Scan for the cell matching the given text and deliver its [X, Y] coordinate at center. 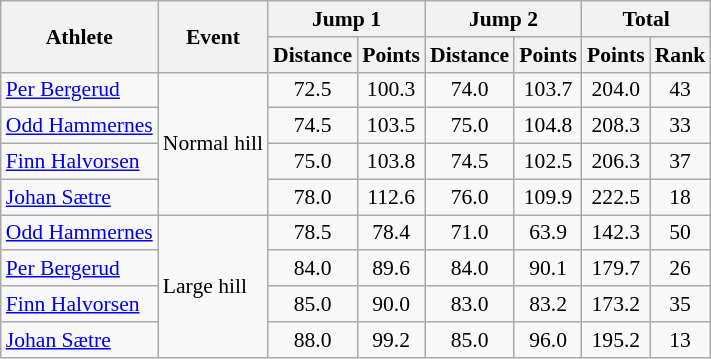
90.0 [391, 304]
204.0 [616, 90]
71.0 [470, 233]
Event [213, 36]
109.9 [548, 197]
78.5 [312, 233]
88.0 [312, 340]
Normal hill [213, 143]
195.2 [616, 340]
Jump 1 [346, 19]
50 [680, 233]
103.8 [391, 162]
89.6 [391, 269]
26 [680, 269]
18 [680, 197]
99.2 [391, 340]
100.3 [391, 90]
72.5 [312, 90]
179.7 [616, 269]
76.0 [470, 197]
83.0 [470, 304]
Rank [680, 55]
222.5 [616, 197]
35 [680, 304]
33 [680, 126]
78.0 [312, 197]
103.5 [391, 126]
78.4 [391, 233]
90.1 [548, 269]
173.2 [616, 304]
96.0 [548, 340]
Jump 2 [504, 19]
13 [680, 340]
63.9 [548, 233]
102.5 [548, 162]
104.8 [548, 126]
Athlete [80, 36]
83.2 [548, 304]
112.6 [391, 197]
Large hill [213, 286]
206.3 [616, 162]
103.7 [548, 90]
74.0 [470, 90]
208.3 [616, 126]
Total [646, 19]
37 [680, 162]
142.3 [616, 233]
43 [680, 90]
